Return (x, y) of the center of cell containing provided text 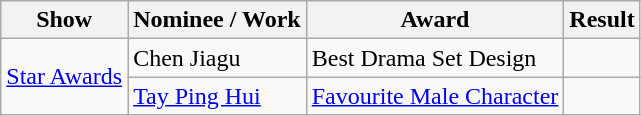
Favourite Male Character (435, 96)
Nominee / Work (218, 20)
Best Drama Set Design (435, 58)
Show (64, 20)
Star Awards (64, 77)
Award (435, 20)
Result (602, 20)
Chen Jiagu (218, 58)
Tay Ping Hui (218, 96)
